Provide the (x, y) coordinate of the cell's center where the given text is located.  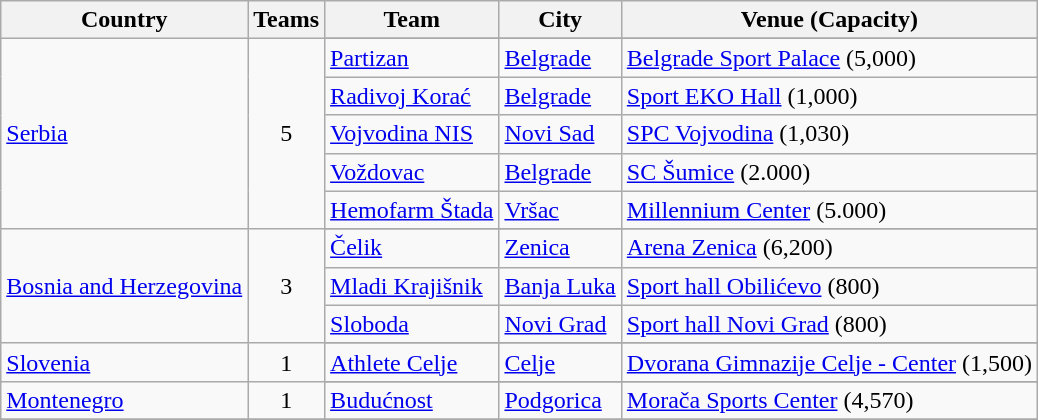
Vršac (560, 210)
Serbia (124, 134)
Sloboda (412, 324)
Montenegro (124, 400)
Arena Zenica (6,200) (829, 248)
Morača Sports Center (4,570) (829, 400)
Country (124, 20)
Team (412, 20)
3 (286, 286)
Slovenia (124, 362)
City (560, 20)
Podgorica (560, 400)
Dvorana Gimnazije Celje - Center (1,500) (829, 362)
Mladi Krajišnik (412, 286)
Belgrade Sport Palace (5,000) (829, 58)
Zenica (560, 248)
Partizan (412, 58)
Čelik (412, 248)
Sport hall Novi Grad (800) (829, 324)
5 (286, 134)
Vojvodina NIS (412, 134)
Radivoj Korać (412, 96)
SPC Vojvodina (1,030) (829, 134)
Banja Luka (560, 286)
Sport EKO Hall (1,000) (829, 96)
Bosnia and Herzegovina (124, 286)
SC Šumice (2.000) (829, 172)
Novi Sad (560, 134)
Voždovac (412, 172)
Celje (560, 362)
Novi Grad (560, 324)
Millennium Center (5.000) (829, 210)
Venue (Capacity) (829, 20)
Sport hall Obilićevo (800) (829, 286)
Teams (286, 20)
Hemofarm Štada (412, 210)
Athlete Celje (412, 362)
Budućnost (412, 400)
